For the text-containing cell, return its midpoint in (x, y) coordinate format. 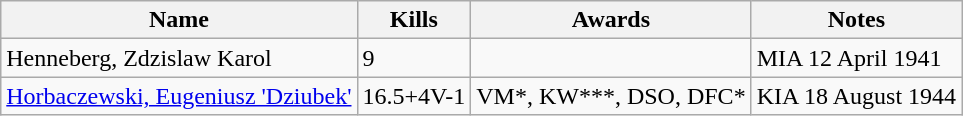
Name (179, 20)
Awards (611, 20)
VM*, KW***, DSO, DFC* (611, 96)
16.5+4V-1 (414, 96)
KIA 18 August 1944 (856, 96)
MIA 12 April 1941 (856, 58)
9 (414, 58)
Horbaczewski, Eugeniusz 'Dziubek' (179, 96)
Kills (414, 20)
Henneberg, Zdzislaw Karol (179, 58)
Notes (856, 20)
